Return the (X, Y) coordinate for the center point of the cell that contains the specified text.  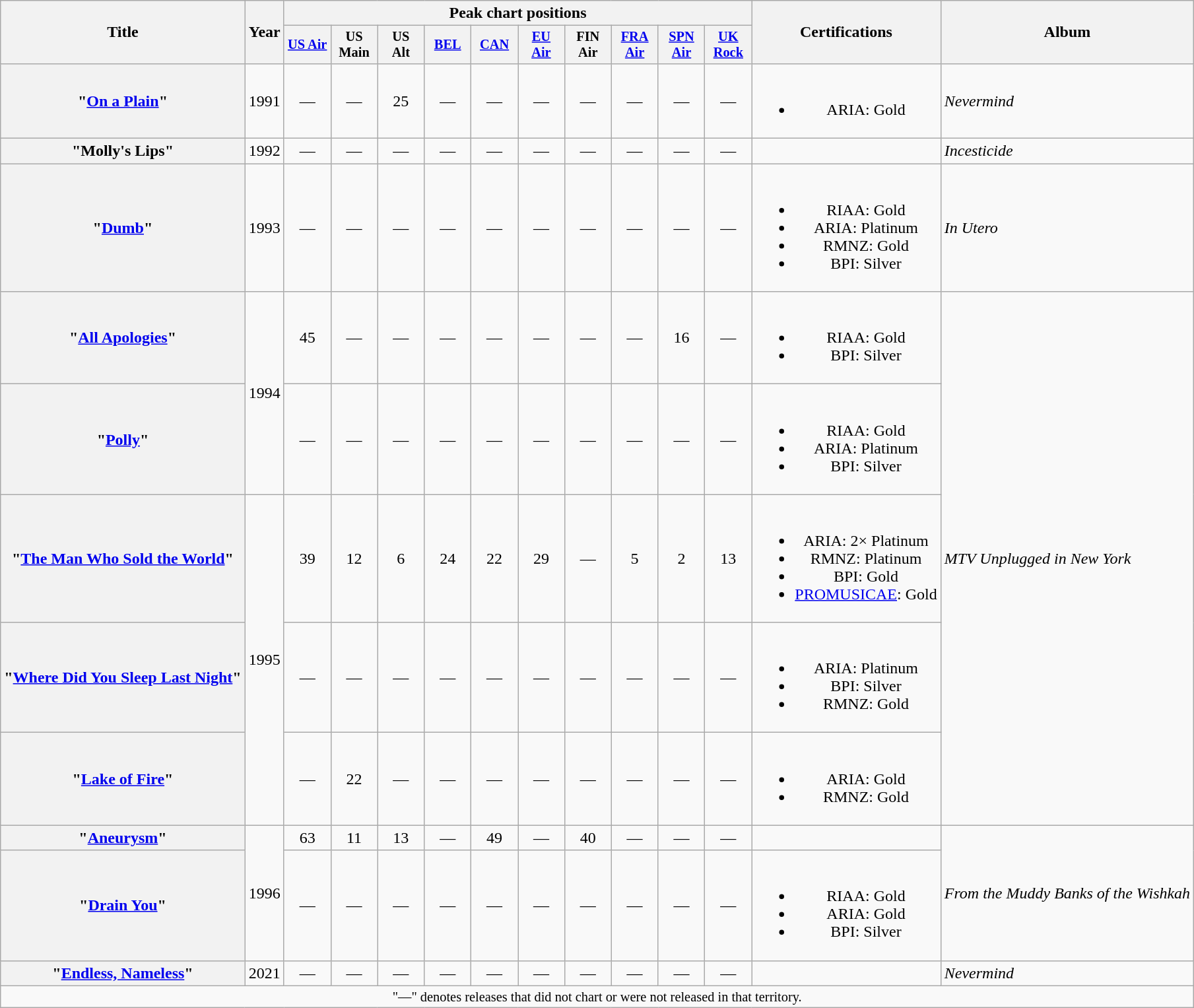
RIAA: GoldARIA: PlatinumBPI: Silver (846, 440)
FIN Air (587, 45)
5 (635, 558)
RIAA: GoldBPI: Silver (846, 338)
"Molly's Lips" (123, 151)
"—" denotes releases that did not chart or were not released in that territory. (597, 997)
29 (541, 558)
From the Muddy Banks of the Wishkah (1067, 892)
"Dumb" (123, 228)
ARIA: PlatinumBPI: SilverRMNZ: Gold (846, 677)
SPN Air (681, 45)
ARIA: GoldRMNZ: Gold (846, 779)
1993 (264, 228)
39 (308, 558)
63 (308, 838)
"Where Did You Sleep Last Night" (123, 677)
24 (448, 558)
2021 (264, 973)
"Drain You" (123, 906)
25 (401, 100)
Incesticide (1067, 151)
2 (681, 558)
Title (123, 32)
49 (495, 838)
"Polly" (123, 440)
Album (1067, 32)
40 (587, 838)
MTV Unplugged in New York (1067, 558)
US Air (308, 45)
Certifications (846, 32)
ARIA: 2× PlatinumRMNZ: PlatinumBPI: GoldPROMUSICAE: Gold (846, 558)
45 (308, 338)
1994 (264, 393)
RIAA: GoldARIA: PlatinumRMNZ: GoldBPI: Silver (846, 228)
"All Apologies" (123, 338)
1991 (264, 100)
"Aneurysm" (123, 838)
12 (354, 558)
UKRock (729, 45)
Peak chart positions (517, 13)
RIAA: GoldARIA: GoldBPI: Silver (846, 906)
"The Man Who Sold the World" (123, 558)
USAlt (401, 45)
"On a Plain" (123, 100)
1992 (264, 151)
FRA Air (635, 45)
16 (681, 338)
EU Air (541, 45)
6 (401, 558)
Year (264, 32)
"Lake of Fire" (123, 779)
BEL (448, 45)
USMain (354, 45)
ARIA: Gold (846, 100)
1996 (264, 892)
"Endless, Nameless" (123, 973)
CAN (495, 45)
1995 (264, 660)
11 (354, 838)
In Utero (1067, 228)
